Provide the (X, Y) coordinate of the cell's center where the given text is located.  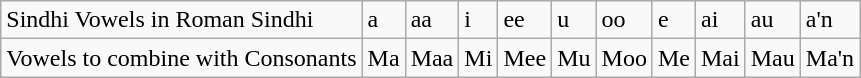
u (574, 20)
Mai (720, 58)
ai (720, 20)
oo (624, 20)
e (674, 20)
Mi (478, 58)
au (772, 20)
a (384, 20)
Vowels to combine with Consonants (182, 58)
Maa (432, 58)
Mau (772, 58)
Me (674, 58)
Ma'n (830, 58)
aa (432, 20)
Mu (574, 58)
Ma (384, 58)
Sindhi Vowels in Roman Sindhi (182, 20)
Mee (525, 58)
ee (525, 20)
Moo (624, 58)
a'n (830, 20)
i (478, 20)
